Extract the (X, Y) coordinate from the center of the cell holding the provided text.  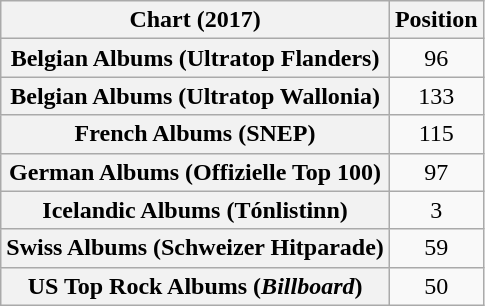
Swiss Albums (Schweizer Hitparade) (196, 248)
3 (436, 210)
133 (436, 96)
US Top Rock Albums (Billboard) (196, 286)
Position (436, 20)
96 (436, 58)
50 (436, 286)
French Albums (SNEP) (196, 134)
Belgian Albums (Ultratop Wallonia) (196, 96)
115 (436, 134)
German Albums (Offizielle Top 100) (196, 172)
59 (436, 248)
97 (436, 172)
Chart (2017) (196, 20)
Icelandic Albums (Tónlistinn) (196, 210)
Belgian Albums (Ultratop Flanders) (196, 58)
